Identify which cell holds the provided text, then report its [X, Y] central coordinate. 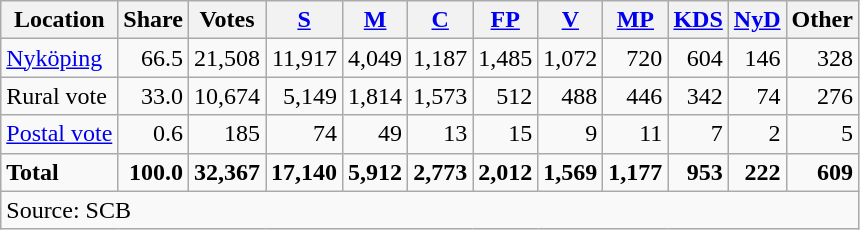
11,917 [304, 58]
4,049 [376, 58]
446 [636, 96]
1,814 [376, 96]
720 [636, 58]
FP [506, 20]
NyD [757, 20]
953 [698, 172]
M [376, 20]
Postal vote [60, 134]
342 [698, 96]
512 [506, 96]
Share [154, 20]
1,485 [506, 58]
1,177 [636, 172]
S [304, 20]
100.0 [154, 172]
5,149 [304, 96]
488 [570, 96]
222 [757, 172]
11 [636, 134]
5 [822, 134]
1,573 [440, 96]
2,012 [506, 172]
604 [698, 58]
21,508 [226, 58]
MP [636, 20]
V [570, 20]
0.6 [154, 134]
Source: SCB [430, 210]
9 [570, 134]
276 [822, 96]
1,187 [440, 58]
15 [506, 134]
1,072 [570, 58]
Nyköping [60, 58]
13 [440, 134]
146 [757, 58]
32,367 [226, 172]
66.5 [154, 58]
7 [698, 134]
2,773 [440, 172]
609 [822, 172]
2 [757, 134]
5,912 [376, 172]
Rural vote [60, 96]
10,674 [226, 96]
49 [376, 134]
Votes [226, 20]
Location [60, 20]
Total [60, 172]
185 [226, 134]
KDS [698, 20]
C [440, 20]
17,140 [304, 172]
1,569 [570, 172]
328 [822, 58]
33.0 [154, 96]
Other [822, 20]
